Search for the cell housing the specified text and yield its [x, y] center coordinate. 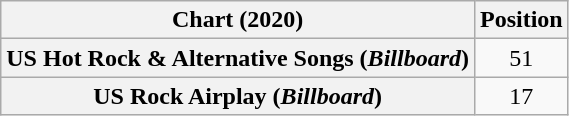
US Rock Airplay (Billboard) [238, 96]
17 [521, 96]
Chart (2020) [238, 20]
US Hot Rock & Alternative Songs (Billboard) [238, 58]
Position [521, 20]
51 [521, 58]
